Find where the given text appears and provide that cell's center as [X, Y] coordinate. 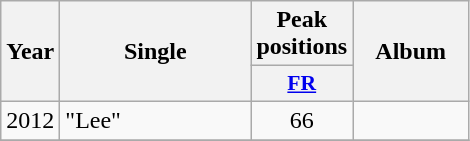
Album [411, 52]
Peak positions [302, 34]
Single [156, 52]
Year [30, 52]
"Lee" [156, 120]
66 [302, 120]
FR [302, 84]
2012 [30, 120]
